Return (X, Y) of the center of cell containing provided text 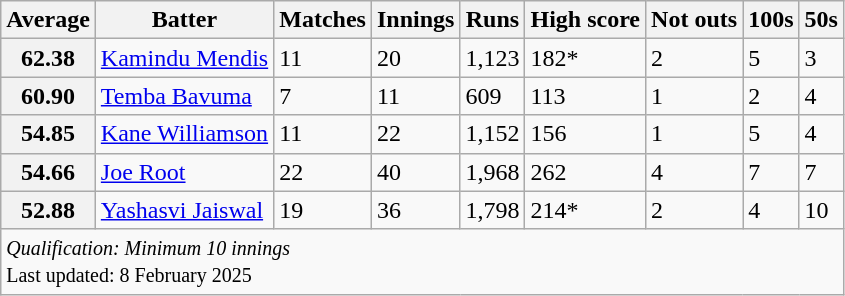
182* (586, 58)
10 (821, 210)
214* (586, 210)
Kane Williamson (184, 134)
156 (586, 134)
52.88 (48, 210)
Runs (492, 20)
36 (415, 210)
3 (821, 58)
100s (771, 20)
1,152 (492, 134)
1,798 (492, 210)
60.90 (48, 96)
54.66 (48, 172)
262 (586, 172)
Yashasvi Jaiswal (184, 210)
High score (586, 20)
Innings (415, 20)
Not outs (694, 20)
Joe Root (184, 172)
1,123 (492, 58)
20 (415, 58)
Temba Bavuma (184, 96)
50s (821, 20)
609 (492, 96)
19 (323, 210)
40 (415, 172)
Qualification: Minimum 10 inningsLast updated: 8 February 2025 (422, 262)
62.38 (48, 58)
Batter (184, 20)
1,968 (492, 172)
113 (586, 96)
54.85 (48, 134)
Matches (323, 20)
Average (48, 20)
Kamindu Mendis (184, 58)
